Output the [X, Y] coordinate of the center of the cell containing the given text.  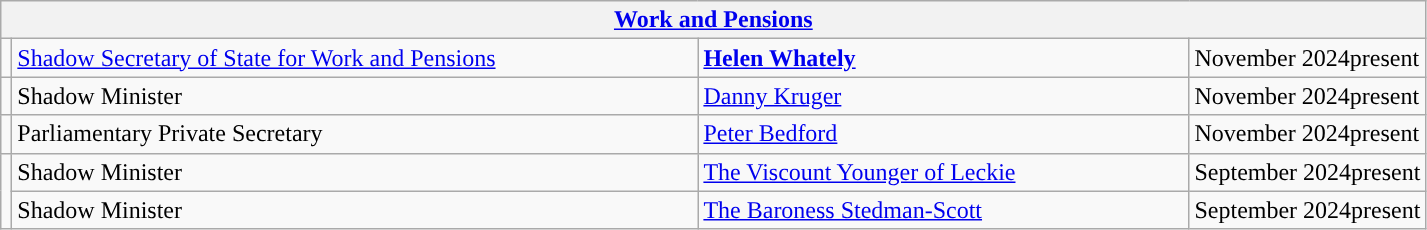
The Baroness Stedman-Scott [944, 210]
The Viscount Younger of Leckie [944, 172]
Danny Kruger [944, 96]
Helen Whately [944, 58]
Work and Pensions [714, 20]
Shadow Secretary of State for Work and Pensions [355, 58]
Parliamentary Private Secretary [355, 134]
Peter Bedford [944, 134]
